Capture the cell that displays the provided text and extract its [x, y] central coordinate. 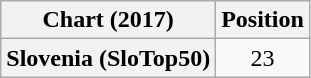
Chart (2017) [108, 20]
Slovenia (SloTop50) [108, 58]
Position [263, 20]
23 [263, 58]
